Determine the [X, Y] coordinate at the center of the cell enclosing the given text.  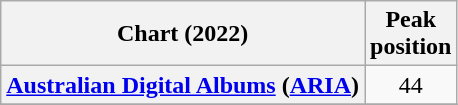
Chart (2022) [183, 34]
Australian Digital Albums (ARIA) [183, 85]
Peakposition [411, 34]
44 [411, 85]
